Scan for the cell matching the given text and deliver its [X, Y] coordinate at center. 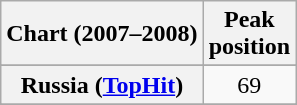
69 [249, 85]
Russia (TopHit) [102, 85]
Chart (2007–2008) [102, 34]
Peakposition [249, 34]
